Identify which cell holds the provided text, then report its [X, Y] central coordinate. 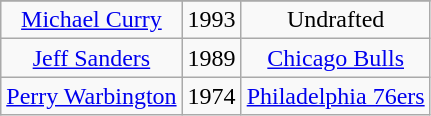
Philadelphia 76ers [336, 96]
Perry Warbington [92, 96]
Undrafted [336, 20]
Michael Curry [92, 20]
Chicago Bulls [336, 58]
1974 [212, 96]
1989 [212, 58]
Jeff Sanders [92, 58]
1993 [212, 20]
